Locate the cell with the specified text and output its (X, Y) center coordinate. 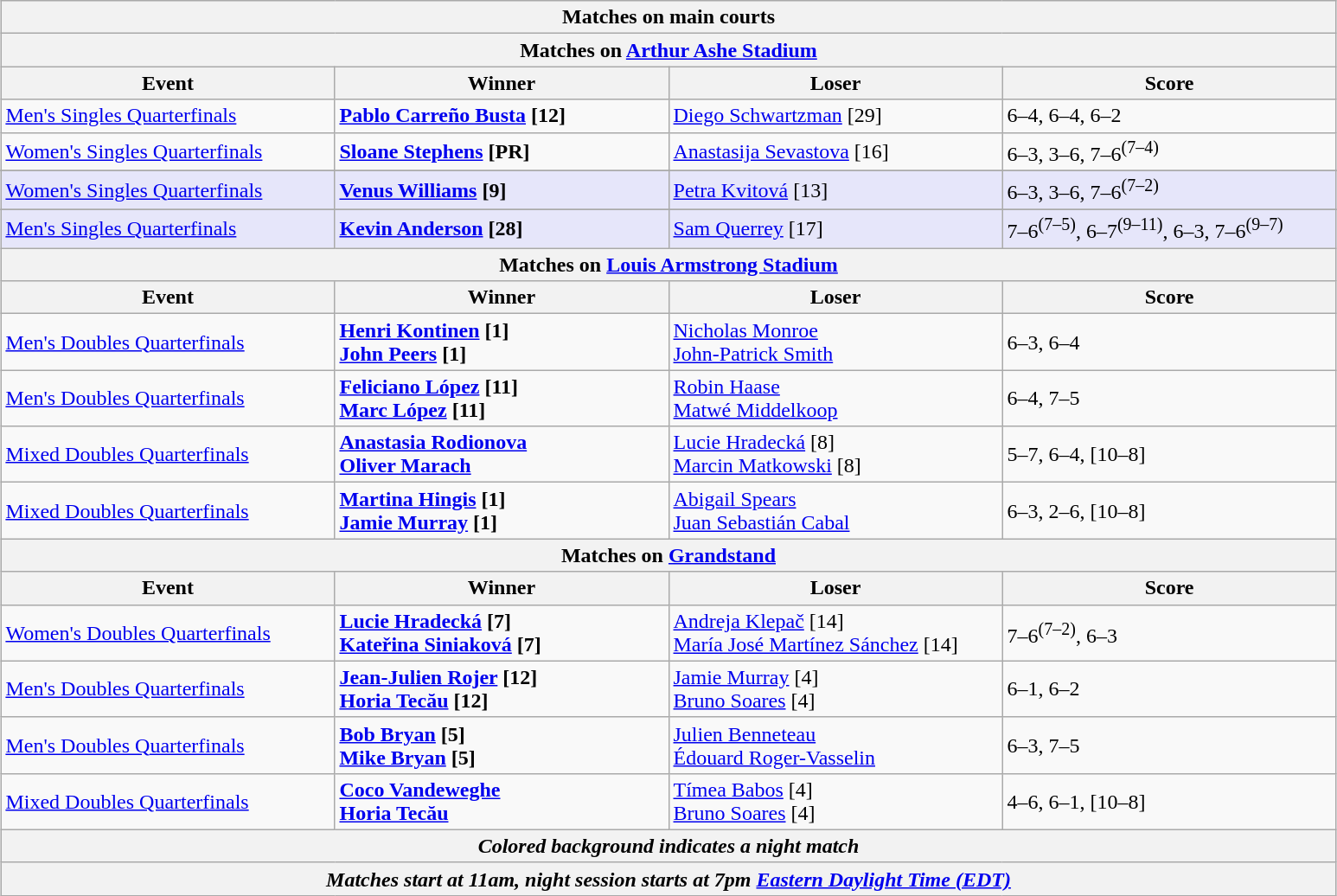
Sloane Stephens [PR] (502, 152)
Anastasia Rodionova Oliver Marach (502, 455)
Abigail Spears Juan Sebastián Cabal (835, 510)
6–3, 2–6, [10–8] (1169, 510)
4–6, 6–1, [10–8] (1169, 801)
Coco Vandeweghe Horia Tecău (502, 801)
Venus Williams [9] (502, 190)
Andreja Klepač [14] María José Martínez Sánchez [14] (835, 633)
6–3, 6–4 (1169, 342)
7–6(7–2), 6–3 (1169, 633)
6–1, 6–2 (1169, 688)
Lucie Hradecká [8] Marcin Matkowski [8] (835, 455)
Matches on Louis Armstrong Stadium (668, 265)
Diego Schwartzman [29] (835, 116)
Bob Bryan [5] Mike Bryan [5] (502, 746)
Nicholas Monroe John-Patrick Smith (835, 342)
Matches start at 11am, night session starts at 7pm Eastern Daylight Time (EDT) (668, 879)
Tímea Babos [4] Bruno Soares [4] (835, 801)
6–3, 3–6, 7–6(7–4) (1169, 152)
Women's Doubles Quarterfinals (168, 633)
Matches on main courts (668, 17)
Feliciano López [11] Marc López [11] (502, 398)
6–4, 6–4, 6–2 (1169, 116)
6–4, 7–5 (1169, 398)
6–3, 3–6, 7–6(7–2) (1169, 190)
Petra Kvitová [13] (835, 190)
Anastasija Sevastova [16] (835, 152)
Pablo Carreño Busta [12] (502, 116)
Julien Benneteau Édouard Roger-Vasselin (835, 746)
Martina Hingis [1] Jamie Murray [1] (502, 510)
Matches on Grandstand (668, 555)
Lucie Hradecká [7] Kateřina Siniaková [7] (502, 633)
5–7, 6–4, [10–8] (1169, 455)
6–3, 7–5 (1169, 746)
Sam Querrey [17] (835, 228)
Jean-Julien Rojer [12] Horia Tecău [12] (502, 688)
Kevin Anderson [28] (502, 228)
Robin Haase Matwé Middelkoop (835, 398)
Henri Kontinen [1] John Peers [1] (502, 342)
Jamie Murray [4] Bruno Soares [4] (835, 688)
7–6(7–5), 6–7(9–11), 6–3, 7–6(9–7) (1169, 228)
Matches on Arthur Ashe Stadium (668, 50)
Colored background indicates a night match (668, 846)
